Pinpoint the cell where the given text exists, returning its (X, Y) midpoint coordinate. 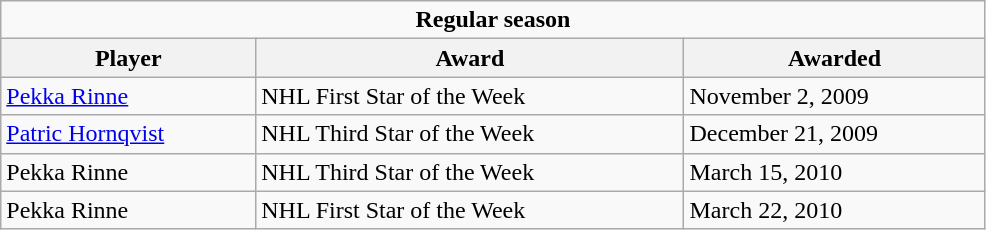
Patric Hornqvist (128, 134)
Award (470, 58)
March 15, 2010 (834, 172)
Regular season (493, 20)
March 22, 2010 (834, 210)
December 21, 2009 (834, 134)
November 2, 2009 (834, 96)
Awarded (834, 58)
Player (128, 58)
